Provide the (X, Y) coordinate of the cell's center where the given text is located.  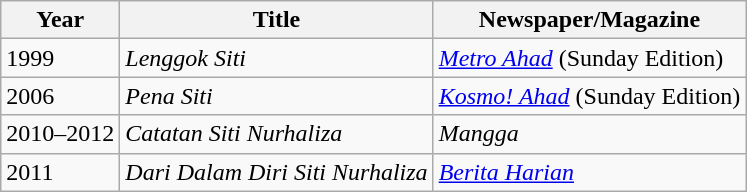
2011 (60, 172)
Title (276, 20)
Year (60, 20)
Dari Dalam Diri Siti Nurhaliza (276, 172)
Metro Ahad (Sunday Edition) (590, 58)
Lenggok Siti (276, 58)
Catatan Siti Nurhaliza (276, 134)
2010–2012 (60, 134)
Berita Harian (590, 172)
Newspaper/Magazine (590, 20)
Pena Siti (276, 96)
1999 (60, 58)
Kosmo! Ahad (Sunday Edition) (590, 96)
Mangga (590, 134)
2006 (60, 96)
